Provide the (X, Y) coordinate of the cell's center where the given text is located.  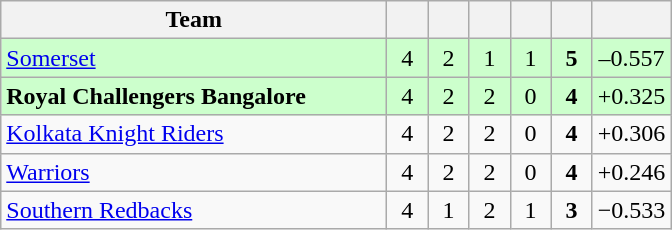
Kolkata Knight Riders (194, 134)
–0.557 (632, 58)
Team (194, 20)
Somerset (194, 58)
5 (572, 58)
Southern Redbacks (194, 210)
+0.325 (632, 96)
Royal Challengers Bangalore (194, 96)
+0.246 (632, 172)
3 (572, 210)
−0.533 (632, 210)
Warriors (194, 172)
+0.306 (632, 134)
